Output the (x, y) coordinate of the center of the cell containing the given text.  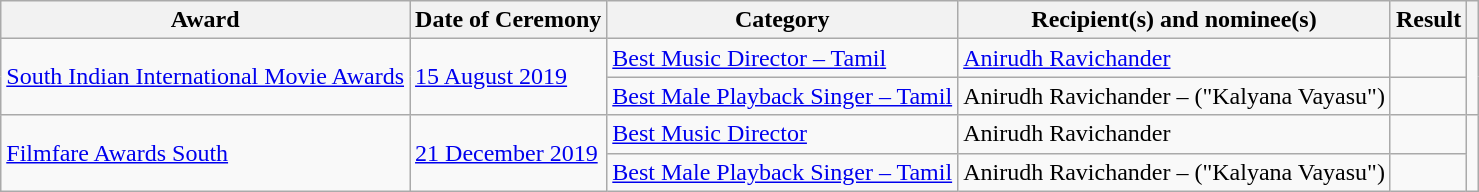
Filmfare Awards South (206, 153)
Best Music Director (782, 134)
15 August 2019 (508, 77)
Award (206, 20)
Best Music Director – Tamil (782, 58)
Date of Ceremony (508, 20)
21 December 2019 (508, 153)
Result (1428, 20)
South Indian International Movie Awards (206, 77)
Category (782, 20)
Recipient(s) and nominee(s) (1174, 20)
